Scan for the cell matching the given text and deliver its [x, y] coordinate at center. 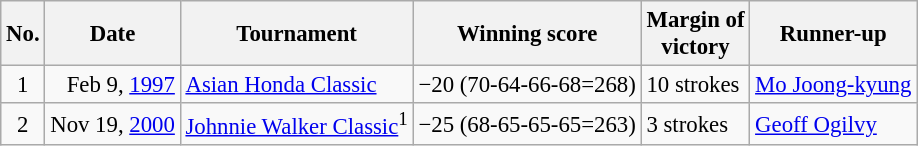
Margin ofvictory [696, 34]
−20 (70-64-66-68=268) [527, 85]
Runner-up [834, 34]
10 strokes [696, 85]
3 strokes [696, 124]
Asian Honda Classic [296, 85]
Johnnie Walker Classic1 [296, 124]
Tournament [296, 34]
Geoff Ogilvy [834, 124]
−25 (68-65-65-65=263) [527, 124]
No. [23, 34]
Nov 19, 2000 [112, 124]
Winning score [527, 34]
1 [23, 85]
2 [23, 124]
Feb 9, 1997 [112, 85]
Date [112, 34]
Mo Joong-kyung [834, 85]
